For the text-containing cell, return its midpoint in [X, Y] coordinate format. 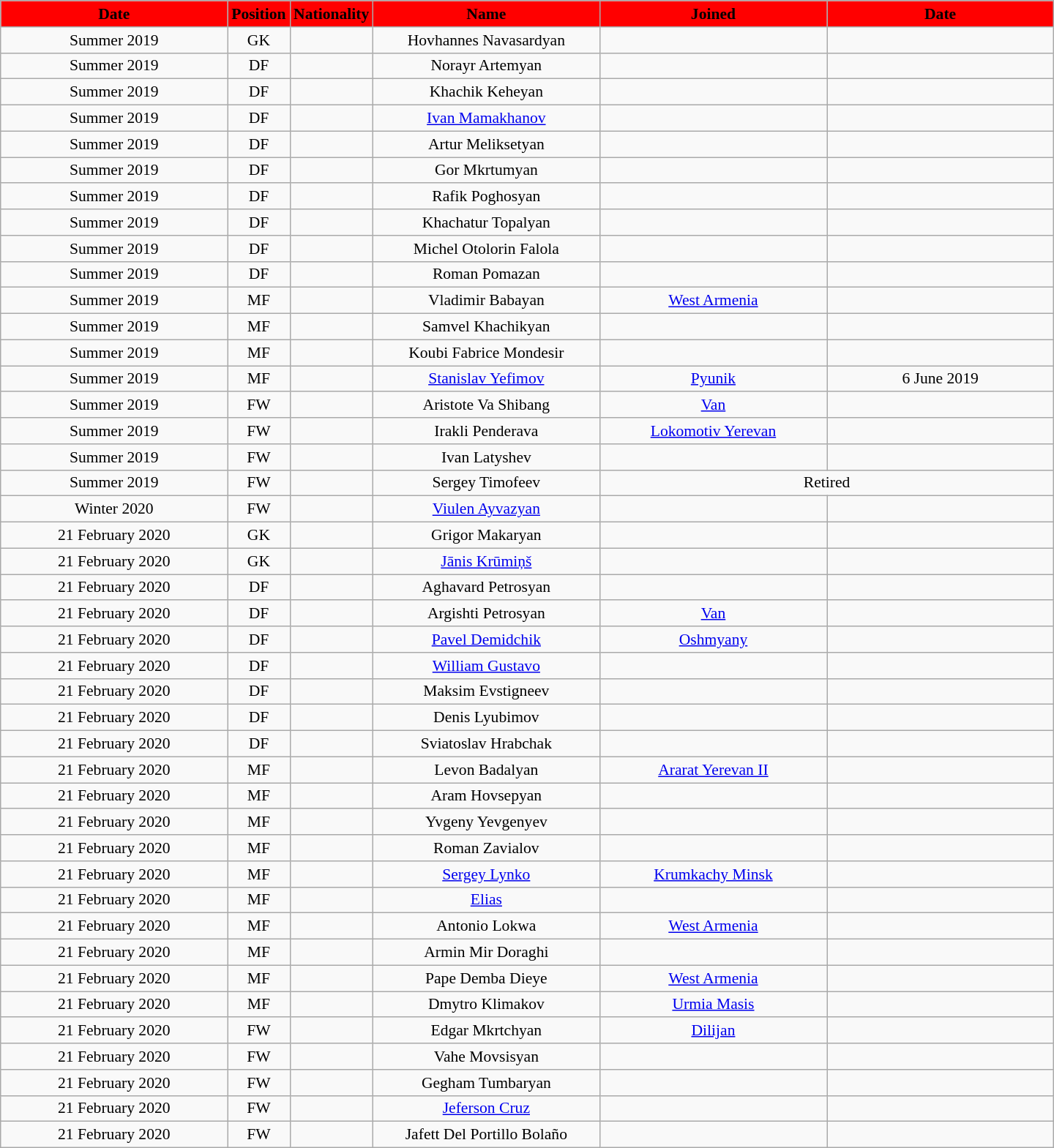
Norayr Artemyan [486, 66]
Nationality [331, 14]
Aristote Va Shibang [486, 405]
Name [486, 14]
Sergey Lynko [486, 874]
Edgar Mkrtchyan [486, 1031]
Roman Zavialov [486, 848]
Winter 2020 [114, 509]
Position [259, 14]
Antonio Lokwa [486, 926]
Khachik Keheyan [486, 92]
Ivan Mamakhanov [486, 119]
Pavel Demidchik [486, 639]
Retired [826, 483]
Armin Mir Doraghi [486, 953]
Urmia Masis [713, 1005]
Grigor Makaryan [486, 536]
Joined [713, 14]
Denis Lyubimov [486, 718]
Elias [486, 900]
Aram Hovsepyan [486, 796]
William Gustavo [486, 666]
Pape Demba Dieye [486, 978]
Artur Meliksetyan [486, 144]
Vladimir Babayan [486, 301]
Oshmyany [713, 639]
Dmytro Klimakov [486, 1005]
Levon Badalyan [486, 770]
Samvel Khachikyan [486, 327]
Irakli Penderava [486, 431]
Argishti Petrosyan [486, 614]
Ararat Yerevan II [713, 770]
Vahe Movsisyan [486, 1057]
Pyunik [713, 379]
Dilijan [713, 1031]
Rafik Poghosyan [486, 197]
6 June 2019 [941, 379]
Roman Pomazan [486, 274]
Ivan Latyshev [486, 457]
Sviatoslav Hrabchak [486, 744]
Jānis Krūmiņš [486, 561]
Khachatur Topalyan [486, 222]
Yvgeny Yevgenyev [486, 822]
Michel Otolorin Falola [486, 249]
Krumkachy Minsk [713, 874]
Sergey Timofeev [486, 483]
Stanislav Yefimov [486, 379]
Jeferson Cruz [486, 1108]
Viulen Ayvazyan [486, 509]
Hovhannes Navasardyan [486, 40]
Gegham Tumbaryan [486, 1083]
Maksim Evstigneev [486, 691]
Aghavard Petrosyan [486, 588]
Koubi Fabrice Mondesir [486, 353]
Gor Mkrtumyan [486, 170]
Jafett Del Portillo Bolaño [486, 1135]
Lokomotiv Yerevan [713, 431]
